Provide the (x, y) coordinate of the cell's center where the given text is located.  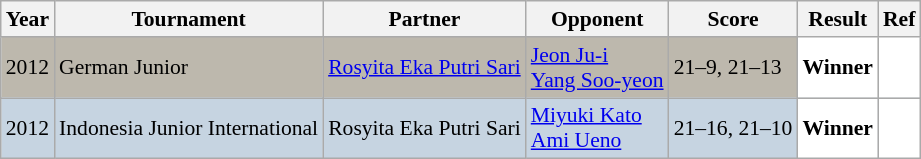
Jeon Ju-i Yang Soo-yeon (598, 68)
Opponent (598, 19)
21–16, 21–10 (734, 128)
Miyuki Kato Ami Ueno (598, 128)
Ref (899, 19)
21–9, 21–13 (734, 68)
Partner (424, 19)
Score (734, 19)
Result (838, 19)
German Junior (188, 68)
Tournament (188, 19)
Indonesia Junior International (188, 128)
Year (28, 19)
